Capture the cell that displays the provided text and extract its (x, y) central coordinate. 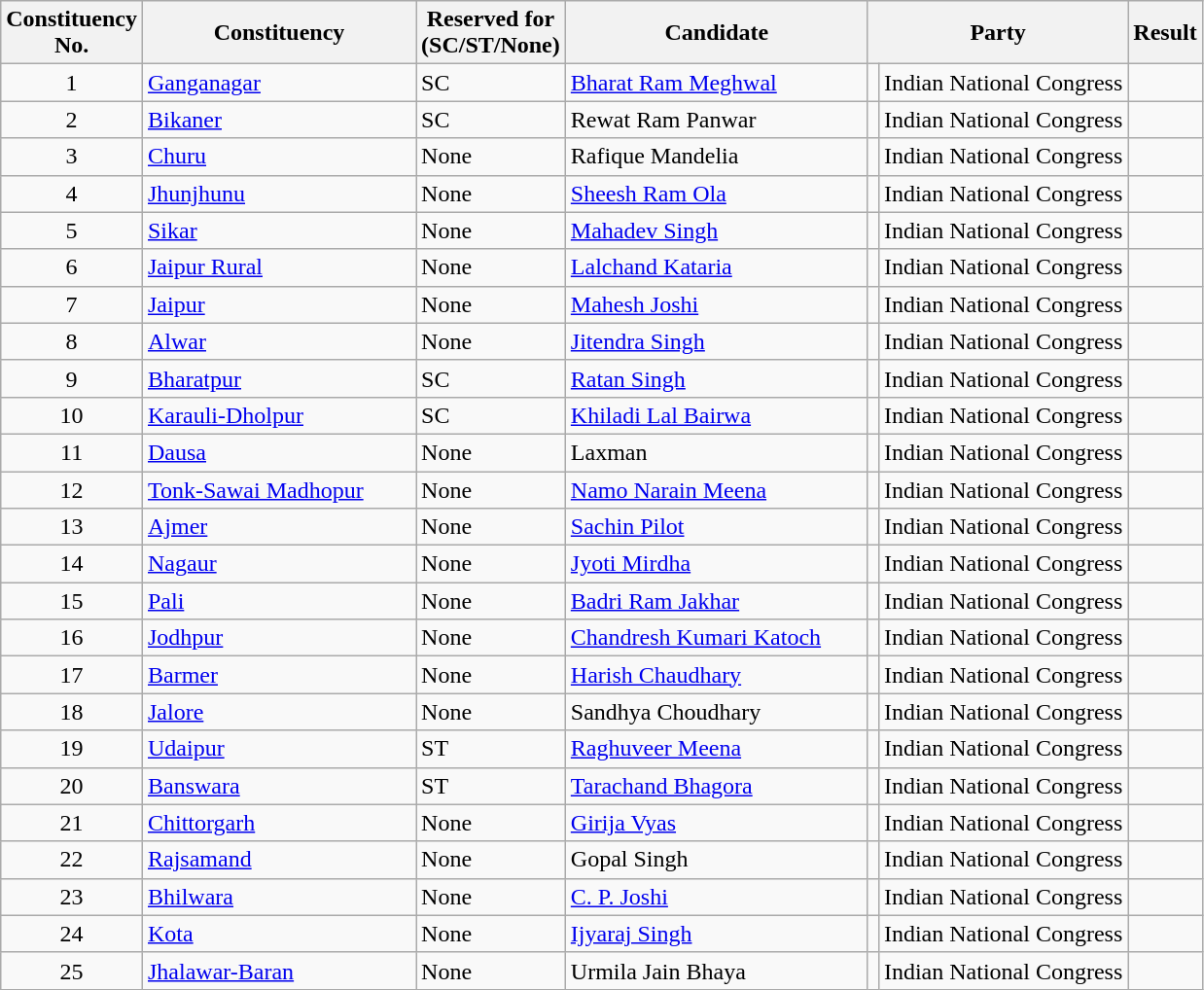
19 (72, 749)
Pali (278, 601)
Sikar (278, 230)
1 (72, 83)
Laxman (716, 452)
Gopal Singh (716, 860)
4 (72, 194)
Bikaner (278, 120)
24 (72, 934)
10 (72, 415)
Bharat Ram Meghwal (716, 83)
7 (72, 304)
Constituency No. (72, 33)
2 (72, 120)
Dausa (278, 452)
Nagaur (278, 564)
22 (72, 860)
Jitendra Singh (716, 341)
Raghuveer Meena (716, 749)
Ajmer (278, 527)
Ijyaraj Singh (716, 934)
Sheesh Ram Ola (716, 194)
Rajsamand (278, 860)
Jyoti Mirdha (716, 564)
17 (72, 675)
Barmer (278, 675)
Ganganagar (278, 83)
14 (72, 564)
C. P. Joshi (716, 897)
Harish Chaudhary (716, 675)
Jhunjhunu (278, 194)
12 (72, 489)
Sachin Pilot (716, 527)
Alwar (278, 341)
Tarachand Bhagora (716, 786)
Chittorgarh (278, 823)
5 (72, 230)
Jaipur Rural (278, 267)
18 (72, 712)
Chandresh Kumari Katoch (716, 638)
Churu (278, 157)
Rewat Ram Panwar (716, 120)
Udaipur (278, 749)
Jodhpur (278, 638)
Lalchand Kataria (716, 267)
3 (72, 157)
Badri Ram Jakhar (716, 601)
Banswara (278, 786)
21 (72, 823)
Sandhya Choudhary (716, 712)
Kota (278, 934)
Constituency (278, 33)
Candidate (716, 33)
23 (72, 897)
Khiladi Lal Bairwa (716, 415)
Girija Vyas (716, 823)
Mahadev Singh (716, 230)
Rafique Mandelia (716, 157)
11 (72, 452)
9 (72, 378)
Jaipur (278, 304)
Reserved for(SC/ST/None) (491, 33)
25 (72, 971)
Namo Narain Meena (716, 489)
Urmila Jain Bhaya (716, 971)
Karauli-Dholpur (278, 415)
Ratan Singh (716, 378)
6 (72, 267)
Party (998, 33)
15 (72, 601)
16 (72, 638)
20 (72, 786)
Bharatpur (278, 378)
13 (72, 527)
Mahesh Joshi (716, 304)
Jhalawar-Baran (278, 971)
Tonk-Sawai Madhopur (278, 489)
Bhilwara (278, 897)
Result (1165, 33)
Jalore (278, 712)
8 (72, 341)
